Identify which cell holds the provided text, then report its [X, Y] central coordinate. 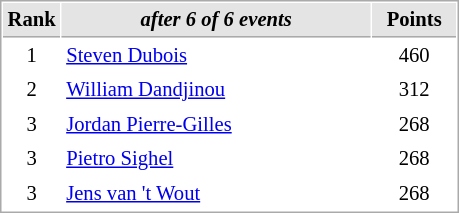
after 6 of 6 events [216, 20]
Rank [32, 20]
460 [414, 56]
Points [414, 20]
1 [32, 56]
William Dandjinou [216, 90]
Steven Dubois [216, 56]
2 [32, 90]
Pietro Sighel [216, 158]
Jens van 't Wout [216, 194]
312 [414, 90]
Jordan Pierre-Gilles [216, 124]
